Determine the (x, y) coordinate at the center of the cell enclosing the given text.  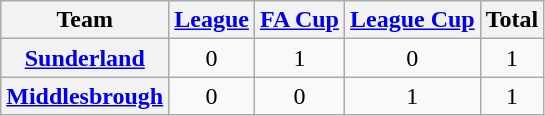
League Cup (412, 20)
Middlesbrough (85, 96)
Total (512, 20)
Team (85, 20)
Sunderland (85, 58)
FA Cup (299, 20)
League (212, 20)
